Capture the cell that displays the provided text and extract its (X, Y) central coordinate. 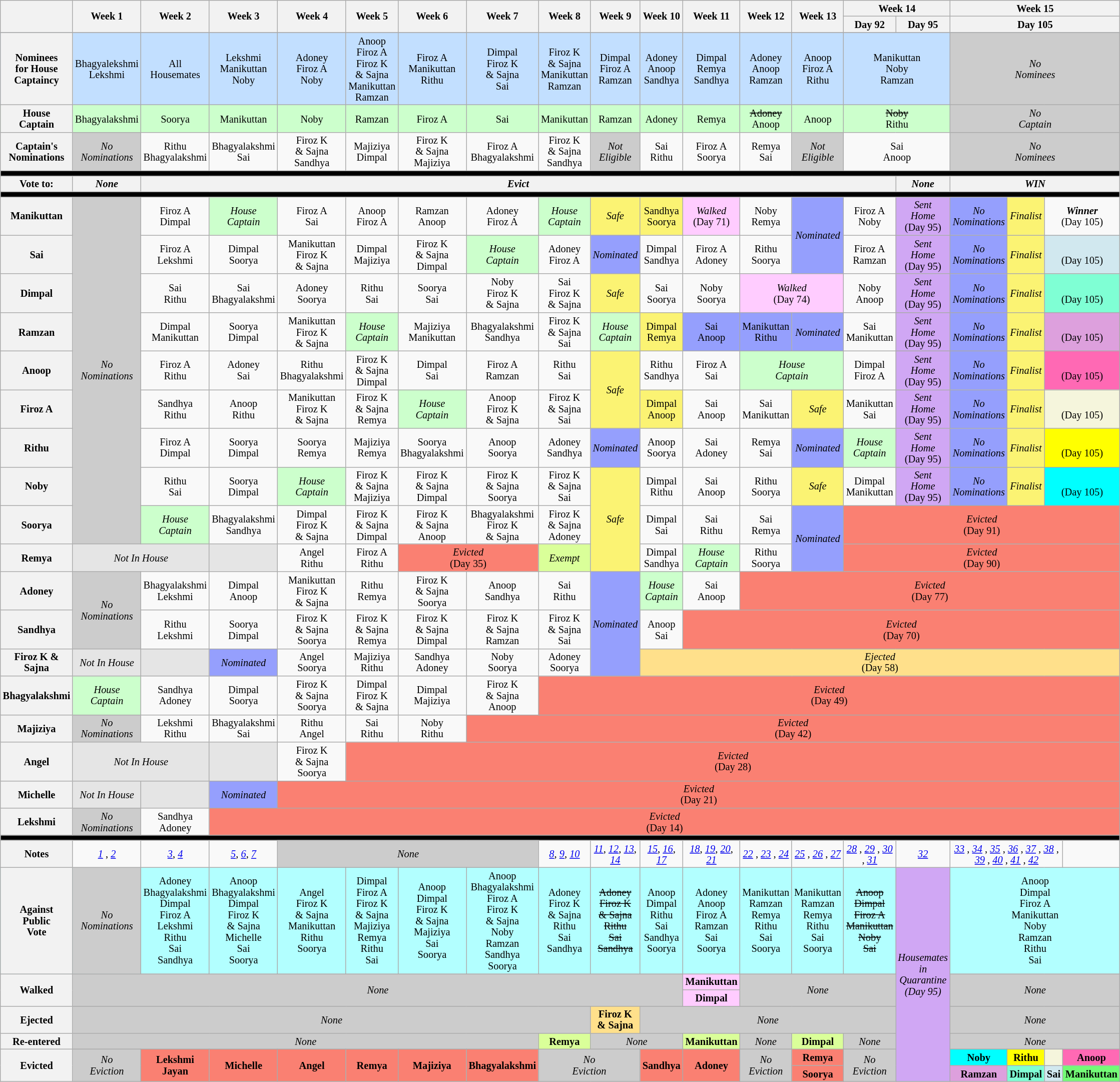
AgainstPublicVote (37, 920)
Dimpal Firoz A Firoz K & Sajna Majiziya Remya Rithu Sai (372, 920)
Day 95 (923, 24)
Week 10 (662, 16)
RithuAngel (312, 729)
Evicted(Day 91) (982, 524)
Noby Anoop (870, 293)
Week 12 (766, 16)
22 , 23 , 24 (766, 854)
AdoneyAnoopSandhya (662, 69)
Evicted(Day 28) (733, 761)
AngelSoorya (312, 663)
28 , 29 , 30 , 31 (870, 854)
Week 6 (432, 16)
Evicted(Day 49) (829, 696)
Anoop Dimpal Firoz K& Sajna Majiziya Sai Soorya (432, 920)
Evicted(Day 77) (930, 591)
AdoneyAnoop (766, 118)
AnoopFiroz ARithu (818, 69)
Firoz ASoorya (712, 151)
LekshmiRithu (175, 729)
AngelRithu (312, 558)
RithuLekshmi (175, 630)
SandhyaSoorya (662, 216)
AdoneyFiroz ANoby (312, 69)
Day 105 (1035, 24)
Week 8 (565, 16)
BhagyalekshmiLekshmi (107, 69)
MajiziyaDimpal (372, 151)
8, 9, 10 (565, 854)
RithuSandhya (662, 370)
Walked(Day 71) (712, 216)
18, 19, 20, 21 (712, 854)
Adoney Anoop Firoz A Ramzan Sai Soorya (712, 920)
Week 14 (897, 8)
11, 12, 13, 14 (616, 854)
AnoopSandhya (502, 591)
Evicted(Day 90) (982, 558)
AdoneySai (243, 370)
BhagyalakshmiFiroz K& Sajna (502, 524)
Evicted(Day 70) (902, 630)
Evict (518, 184)
25 , 26 , 27 (818, 854)
WIN (1035, 184)
15, 16, 17 (662, 854)
Captain'sNominations (37, 151)
AnoopRithu (243, 408)
SaiRemya (766, 524)
Firoz K& SajnaAdoney (565, 524)
Anoop Bhagyalakshmi Firoz A Firoz K& Sajna Noby Ramzan Sandhya Soorya (502, 920)
Day 92 (870, 24)
5, 6, 7 (243, 854)
SooryaRemya (312, 447)
1 , 2 (107, 854)
MajiziyaRemya (372, 447)
AdoneyAnoopRamzan (766, 69)
Evicted(Day 35) (468, 558)
DimpalRithu (662, 486)
33 , 34 , 35 , 36 , 37 , 38 , 39 , 40 , 41 , 42 (1007, 854)
AllHousemates (175, 69)
Ejected(Day 58) (880, 663)
AnoopFiroz K& Sajna (502, 408)
Housemates in Quarantine (Day 95) (923, 974)
Exempt (565, 558)
Firoz AAdoney (712, 254)
Week 9 (616, 16)
Evicted (37, 1065)
Week 13 (818, 16)
Week 2 (175, 16)
Week 11 (712, 16)
Winner(Day 105) (1082, 216)
ManikuttanSai (870, 408)
ManikuttanRamzanRemyaRithuSaiSoorya (766, 920)
NobyRemya (766, 216)
DimpalRemyaSandhya (712, 69)
Firoz ANoby (870, 216)
Evicted(Day 21) (699, 795)
Anoop Bhagyalakshmi DimpalFiroz K & Sajna MichelleSai Soorya (243, 920)
Week 1 (107, 16)
Dimpal Remya (662, 331)
RamzanAnoop (432, 216)
ManikuttanNobyRamzan (897, 69)
NoCaptain (1035, 118)
Week 7 (502, 16)
Adoney Bhagyalakshmi Dimpal Firoz A Lekshmi Rithu Sai Sandhya (175, 920)
Notes (37, 854)
Manikuttan Ramzan Remya Rithu Sai Soorya (818, 920)
Walked(Day 74) (792, 293)
SooryaSai (432, 293)
Vote to: (37, 184)
Angel Firoz K& Sajna Manikuttan Rithu Soorya (312, 920)
Firoz K& Sajna Sai (565, 408)
DimpalFiroz K & SajnaSai (502, 69)
SandhyaRithu (175, 408)
AnoopFiroz A (372, 216)
Week 5 (372, 16)
SaiBhagyalakshmi (243, 293)
Firoz K & SajnaManikuttanRamzan (565, 69)
RithuRemya (372, 591)
SaiFiroz K& Sajna (565, 293)
Evicted(Day 42) (793, 729)
Week 3 (243, 16)
BhagyalakshmiLekshmi (175, 591)
Firoz K& SajnaRamzan (502, 630)
Firoz ALekshmi (175, 254)
LekshmiManikuttanNoby (243, 69)
Week 15 (1035, 8)
DimpalFiroz ARamzan (616, 69)
Sandhya Adoney (432, 663)
Firoz ABhagyalakshmi (502, 151)
Week 4 (312, 16)
NobyFiroz K& Sajna (502, 293)
AnoopSai (662, 630)
Firoz AManikuttanRithu (432, 69)
Evicted(Day 14) (665, 822)
Anoop Dimpal Firoz A Manikuttan Noby RamzanRithu Sai (1035, 920)
Soorya Bhagyalakshmi (432, 447)
ManikuttanRithu (766, 331)
AnoopDimpalFiroz AManikuttanNobySai (870, 920)
SaiAdoney (712, 447)
32 (923, 854)
Walked (37, 989)
SaiSoorya (662, 293)
Re-entered (37, 1041)
3, 4 (175, 854)
Lekshmi (37, 822)
MajiziyaManikuttan (432, 331)
AdoneySandhya (565, 447)
DimpalFiroz A (870, 370)
Anoop Firoz A Firoz K& SajnaManikuttanRamzan (372, 69)
Nomineesfor HouseCaptaincy (37, 69)
Ejected (37, 1020)
Anoop Dimpal Rithu Sai Sandhya Soorya (662, 920)
Lekshmi Jayan (175, 1065)
MajiziyaRithu (372, 663)
